Determine the (x, y) coordinate at the center of the cell enclosing the given text.  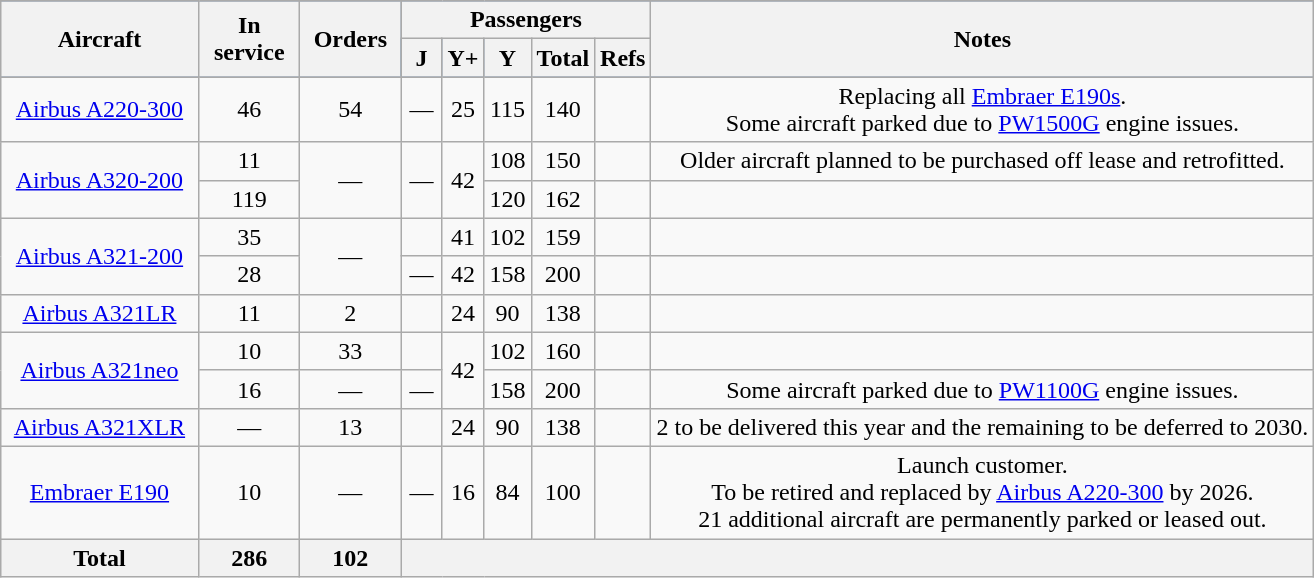
84 (508, 492)
Airbus A321XLR (100, 427)
119 (250, 199)
Replacing all Embraer E190s.Some aircraft parked due to PW1500G engine issues. (982, 110)
Orders (350, 39)
162 (563, 199)
115 (508, 110)
Launch customer.To be retired and replaced by Airbus A220-300 by 2026.21 additional aircraft are permanently parked or leased out. (982, 492)
Airbus A321LR (100, 313)
Embraer E190 (100, 492)
Airbus A321neo (100, 370)
13 (350, 427)
Airbus A321-200 (100, 256)
28 (250, 275)
100 (563, 492)
J (422, 58)
2 (350, 313)
Aircraft (100, 39)
159 (563, 237)
2 to be delivered this year and the remaining to be deferred to 2030. (982, 427)
Passengers (526, 20)
150 (563, 161)
Airbus A320-200 (100, 180)
35 (250, 237)
54 (350, 110)
25 (463, 110)
108 (508, 161)
In service (250, 39)
Airbus A220-300 (100, 110)
Refs (623, 58)
Some aircraft parked due to PW1100G engine issues. (982, 389)
140 (563, 110)
46 (250, 110)
Older aircraft planned to be purchased off lease and retrofitted. (982, 161)
120 (508, 199)
41 (463, 237)
Notes (982, 39)
33 (350, 351)
Y (508, 58)
Y+ (463, 58)
160 (563, 351)
286 (250, 557)
